Search for the cell housing the specified text and yield its (X, Y) center coordinate. 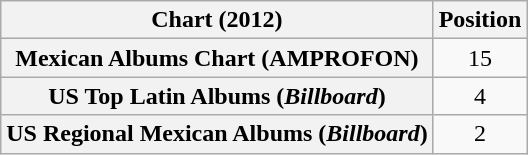
US Regional Mexican Albums (Billboard) (217, 134)
Position (480, 20)
2 (480, 134)
4 (480, 96)
15 (480, 58)
Mexican Albums Chart (AMPROFON) (217, 58)
US Top Latin Albums (Billboard) (217, 96)
Chart (2012) (217, 20)
